Scan for the cell matching the given text and deliver its (X, Y) coordinate at center. 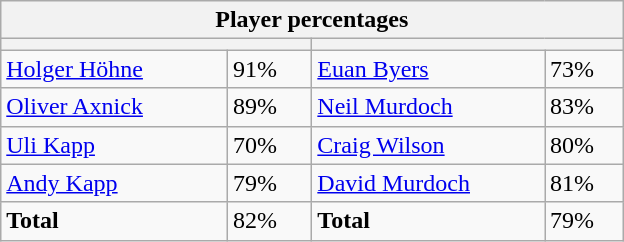
70% (269, 145)
Craig Wilson (428, 145)
Andy Kapp (114, 183)
Uli Kapp (114, 145)
David Murdoch (428, 183)
Oliver Axnick (114, 107)
Holger Höhne (114, 69)
Neil Murdoch (428, 107)
83% (584, 107)
89% (269, 107)
80% (584, 145)
73% (584, 69)
Player percentages (312, 20)
91% (269, 69)
Euan Byers (428, 69)
81% (584, 183)
82% (269, 221)
